Return the [X, Y] coordinate for the center point of the cell that contains the specified text.  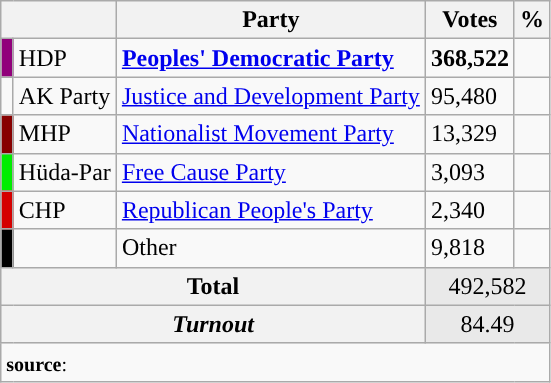
CHP [64, 210]
95,480 [470, 96]
84.49 [487, 324]
9,818 [470, 248]
2,340 [470, 210]
Total [214, 286]
Nationalist Movement Party [270, 134]
Justice and Development Party [270, 96]
368,522 [470, 58]
MHP [64, 134]
Party [270, 20]
13,329 [470, 134]
Free Cause Party [270, 172]
3,093 [470, 172]
AK Party [64, 96]
Peoples' Democratic Party [270, 58]
Other [270, 248]
Hüda-Par [64, 172]
% [532, 20]
source: [276, 362]
HDP [64, 58]
Votes [470, 20]
Turnout [214, 324]
492,582 [487, 286]
Republican People's Party [270, 210]
